Detect which cell encompasses the target text, then output its (x, y) center coordinate. 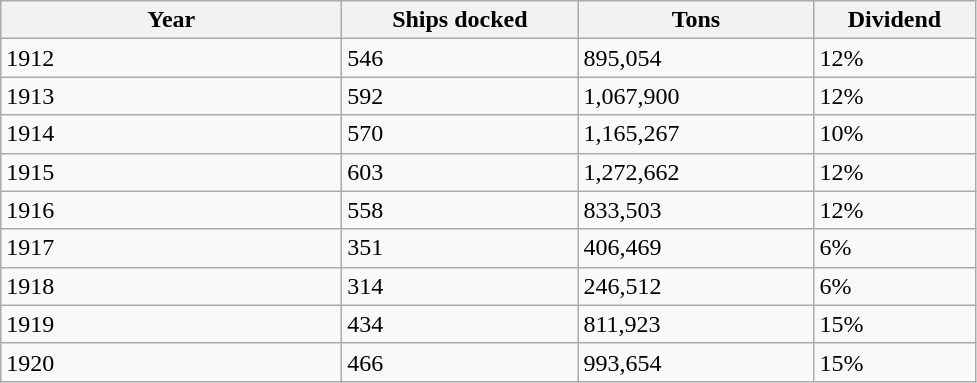
570 (460, 134)
1917 (172, 248)
603 (460, 172)
811,923 (696, 324)
246,512 (696, 286)
1913 (172, 96)
Tons (696, 20)
993,654 (696, 362)
1,067,900 (696, 96)
Dividend (894, 20)
1918 (172, 286)
1,272,662 (696, 172)
Year (172, 20)
1912 (172, 58)
351 (460, 248)
833,503 (696, 210)
466 (460, 362)
1916 (172, 210)
592 (460, 96)
10% (894, 134)
406,469 (696, 248)
434 (460, 324)
558 (460, 210)
1915 (172, 172)
1,165,267 (696, 134)
314 (460, 286)
1914 (172, 134)
1919 (172, 324)
Ships docked (460, 20)
895,054 (696, 58)
1920 (172, 362)
546 (460, 58)
